Identify which cell holds the provided text, then report its [x, y] central coordinate. 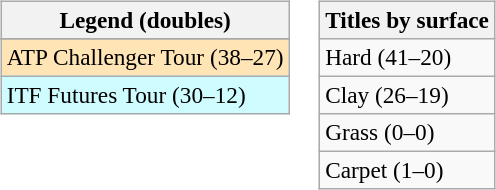
Hard (41–20) [408, 57]
Legend (doubles) [145, 20]
Carpet (1–0) [408, 171]
ITF Futures Tour (30–12) [145, 95]
Titles by surface [408, 20]
ATP Challenger Tour (38–27) [145, 57]
Clay (26–19) [408, 95]
Grass (0–0) [408, 133]
